Output the [X, Y] coordinate of the center of the cell containing the given text.  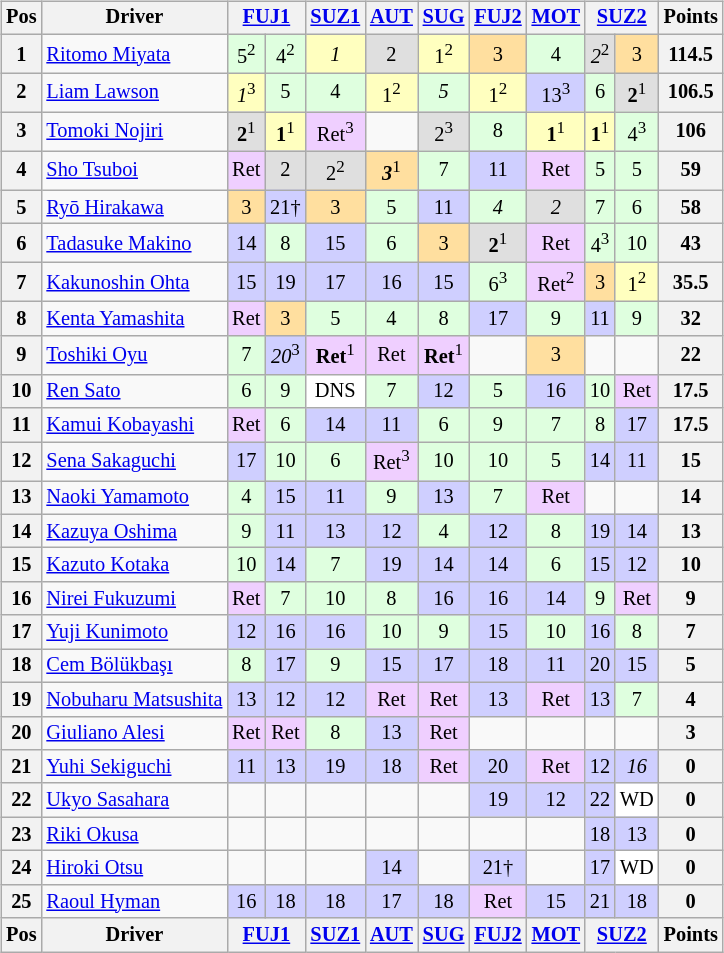
203 [285, 354]
Ritomo Miyata [134, 54]
24 [21, 868]
Naoki Yamamoto [134, 498]
Kazuya Oshima [134, 531]
Giuliano Alesi [134, 733]
Ryō Hirakawa [134, 207]
31 [392, 170]
Tomoki Nojiri [134, 132]
58 [691, 207]
52 [246, 54]
Riki Okusa [134, 834]
59 [691, 170]
Sena Sakaguchi [134, 462]
Ukyo Sasahara [134, 800]
Yuhi Sekiguchi [134, 767]
Nirei Fukuzumi [134, 599]
Yuji Kunimoto [134, 632]
114.5 [691, 54]
Kamui Kobayashi [134, 425]
63 [498, 282]
Kazuto Kotaka [134, 565]
Sho Tsuboi [134, 170]
Ren Sato [134, 391]
42 [285, 54]
Hiroki Otsu [134, 868]
Nobuharu Matsushita [134, 699]
106.5 [691, 92]
25 [21, 901]
Liam Lawson [134, 92]
133 [556, 92]
106 [691, 132]
Tadasuke Makino [134, 244]
Kenta Yamashita [134, 319]
Toshiki Oyu [134, 354]
Cem Bölükbaşı [134, 666]
Ret2 [556, 282]
35.5 [691, 282]
Kakunoshin Ohta [134, 282]
32 [691, 319]
Raoul Hyman [134, 901]
DNS [336, 391]
